Extract the [X, Y] coordinate from the center of the cell holding the provided text.  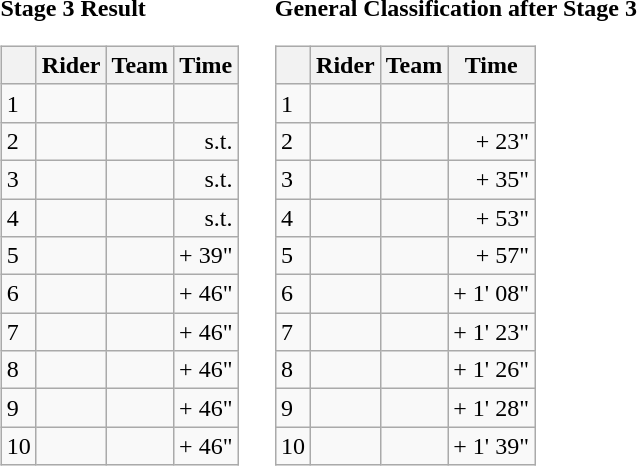
+ 1' 08" [492, 294]
+ 1' 28" [492, 408]
+ 1' 23" [492, 332]
+ 53" [492, 217]
+ 1' 26" [492, 370]
+ 39" [206, 256]
+ 1' 39" [492, 446]
+ 23" [492, 141]
+ 35" [492, 179]
+ 57" [492, 256]
